Find where the given text appears and provide that cell's center as [X, Y] coordinate. 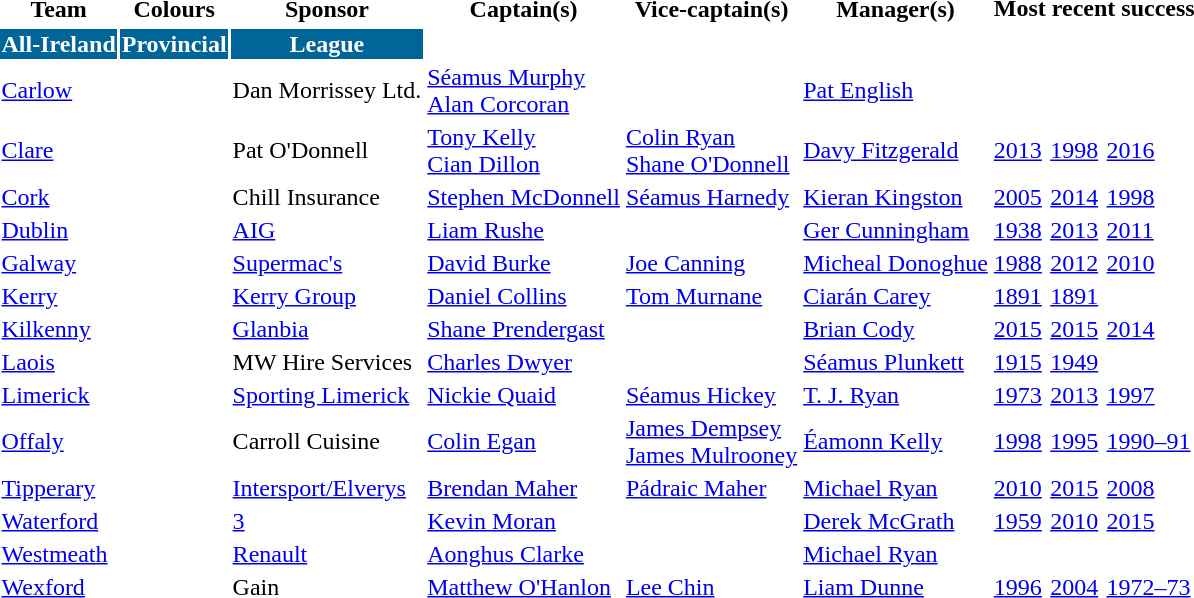
Séamus Harnedy [711, 197]
Brendan Maher [524, 488]
Liam Rushe [524, 230]
Galway [58, 263]
Waterford [58, 521]
Laois [58, 362]
Cork [58, 197]
Colin Egan [524, 442]
2014 [1076, 197]
Chill Insurance [327, 197]
Tony KellyCian Dillon [524, 150]
Éamonn Kelly [896, 442]
Stephen McDonnell [524, 197]
Séamus Hickey [711, 395]
David Burke [524, 263]
Carroll Cuisine [327, 442]
Kieran Kingston [896, 197]
Tom Murnane [711, 296]
Séamus Plunkett [896, 362]
Kerry Group [327, 296]
Sporting Limerick [327, 395]
Daniel Collins [524, 296]
Westmeath [58, 554]
Kevin Moran [524, 521]
Dublin [58, 230]
MW Hire Services [327, 362]
Séamus MurphyAlan Corcoran [524, 90]
Dan Morrissey Ltd. [327, 90]
Aonghus Clarke [524, 554]
Offaly [58, 442]
All-Ireland [58, 44]
Derek McGrath [896, 521]
Carlow [58, 90]
Limerick [58, 395]
Shane Prendergast [524, 329]
1973 [1018, 395]
James DempseyJames Mulrooney [711, 442]
1995 [1076, 442]
Ger Cunningham [896, 230]
2012 [1076, 263]
Provincial [174, 44]
Davy Fitzgerald [896, 150]
Clare [58, 150]
Supermac's [327, 263]
Kilkenny [58, 329]
1915 [1018, 362]
Pádraic Maher [711, 488]
1988 [1018, 263]
Pat English [896, 90]
Tipperary [58, 488]
Kerry [58, 296]
T. J. Ryan [896, 395]
Brian Cody [896, 329]
Charles Dwyer [524, 362]
Pat O'Donnell [327, 150]
Colin RyanShane O'Donnell [711, 150]
Renault [327, 554]
AIG [327, 230]
Glanbia [327, 329]
Intersport/Elverys [327, 488]
1949 [1076, 362]
Micheal Donoghue [896, 263]
League [327, 44]
3 [327, 521]
Ciarán Carey [896, 296]
1938 [1018, 230]
2005 [1018, 197]
Nickie Quaid [524, 395]
Joe Canning [711, 263]
1959 [1018, 521]
